For the text-containing cell, return its midpoint in (X, Y) coordinate format. 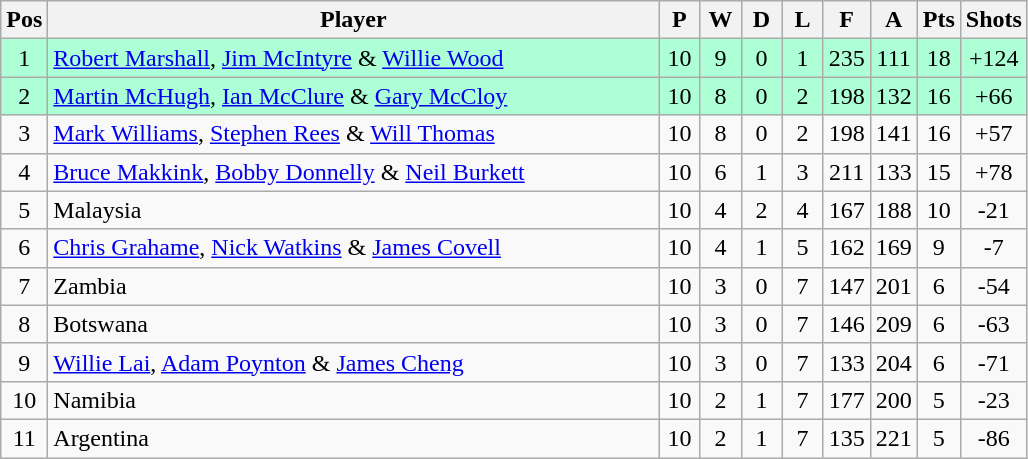
Argentina (354, 438)
111 (894, 58)
135 (846, 438)
-63 (994, 324)
Martin McHugh, Ian McClure & Gary McCloy (354, 96)
Mark Williams, Stephen Rees & Will Thomas (354, 134)
Willie Lai, Adam Poynton & James Cheng (354, 362)
F (846, 20)
Bruce Makkink, Bobby Donnelly & Neil Burkett (354, 172)
Botswana (354, 324)
235 (846, 58)
146 (846, 324)
Malaysia (354, 210)
-86 (994, 438)
Pos (24, 20)
209 (894, 324)
132 (894, 96)
211 (846, 172)
Zambia (354, 286)
18 (938, 58)
-23 (994, 400)
A (894, 20)
+66 (994, 96)
Player (354, 20)
Robert Marshall, Jim McIntyre & Willie Wood (354, 58)
147 (846, 286)
Chris Grahame, Nick Watkins & James Covell (354, 248)
-7 (994, 248)
L (802, 20)
Shots (994, 20)
+57 (994, 134)
141 (894, 134)
201 (894, 286)
-54 (994, 286)
+78 (994, 172)
200 (894, 400)
-71 (994, 362)
D (762, 20)
169 (894, 248)
162 (846, 248)
15 (938, 172)
204 (894, 362)
221 (894, 438)
188 (894, 210)
+124 (994, 58)
Pts (938, 20)
167 (846, 210)
11 (24, 438)
P (680, 20)
W (720, 20)
177 (846, 400)
-21 (994, 210)
Namibia (354, 400)
